Provide the (X, Y) coordinate of the cell's center where the given text is located.  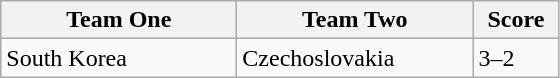
Score (516, 20)
Team One (119, 20)
3–2 (516, 58)
Czechoslovakia (355, 58)
Team Two (355, 20)
South Korea (119, 58)
